Provide the [x, y] coordinate of the cell's center where the given text is located.  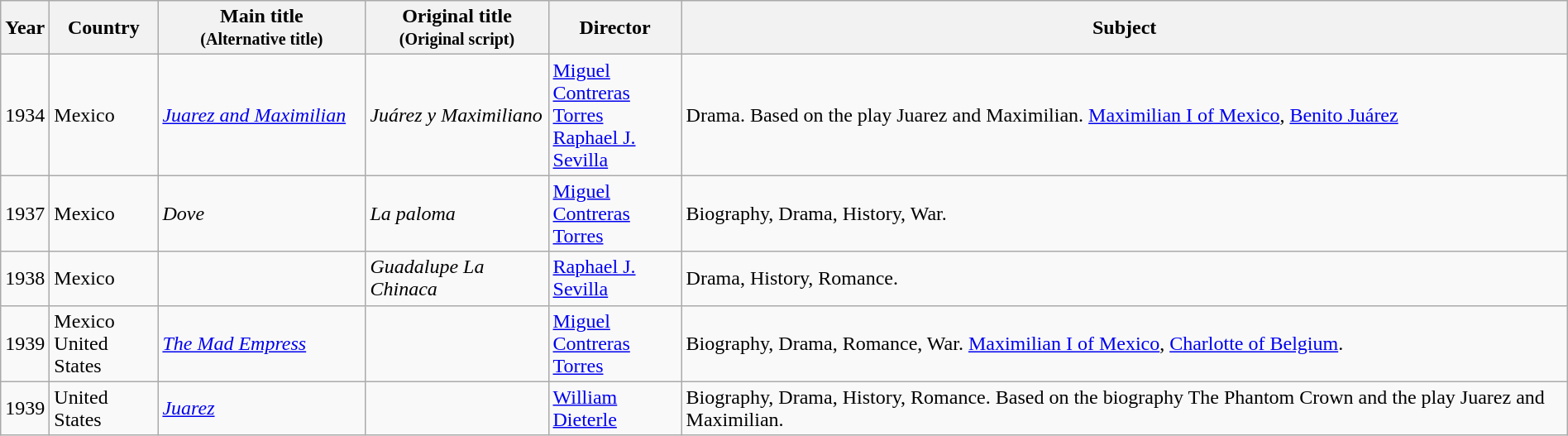
United States [104, 409]
Guadalupe La Chinaca [457, 278]
Original title(Original script) [457, 28]
William Dieterle [615, 409]
Juárez y Maximiliano [457, 115]
The Mad Empress [261, 343]
Drama, History, Romance. [1125, 278]
Miguel Contreras TorresRaphael J. Sevilla [615, 115]
1937 [25, 213]
Director [615, 28]
1938 [25, 278]
Country [104, 28]
Main title(Alternative title) [261, 28]
Juarez [261, 409]
Year [25, 28]
La paloma [457, 213]
Biography, Drama, History, Romance. Based on the biography The Phantom Crown and the play Juarez and Maximilian. [1125, 409]
1934 [25, 115]
Juarez and Maximilian [261, 115]
Drama. Based on the play Juarez and Maximilian. Maximilian I of Mexico, Benito Juárez [1125, 115]
MexicoUnited States [104, 343]
Dove [261, 213]
Raphael J. Sevilla [615, 278]
Biography, Drama, Romance, War. Maximilian I of Mexico, Charlotte of Belgium. [1125, 343]
Subject [1125, 28]
Biography, Drama, History, War. [1125, 213]
